From the cell containing the given text, extract its center point as (X, Y) coordinate. 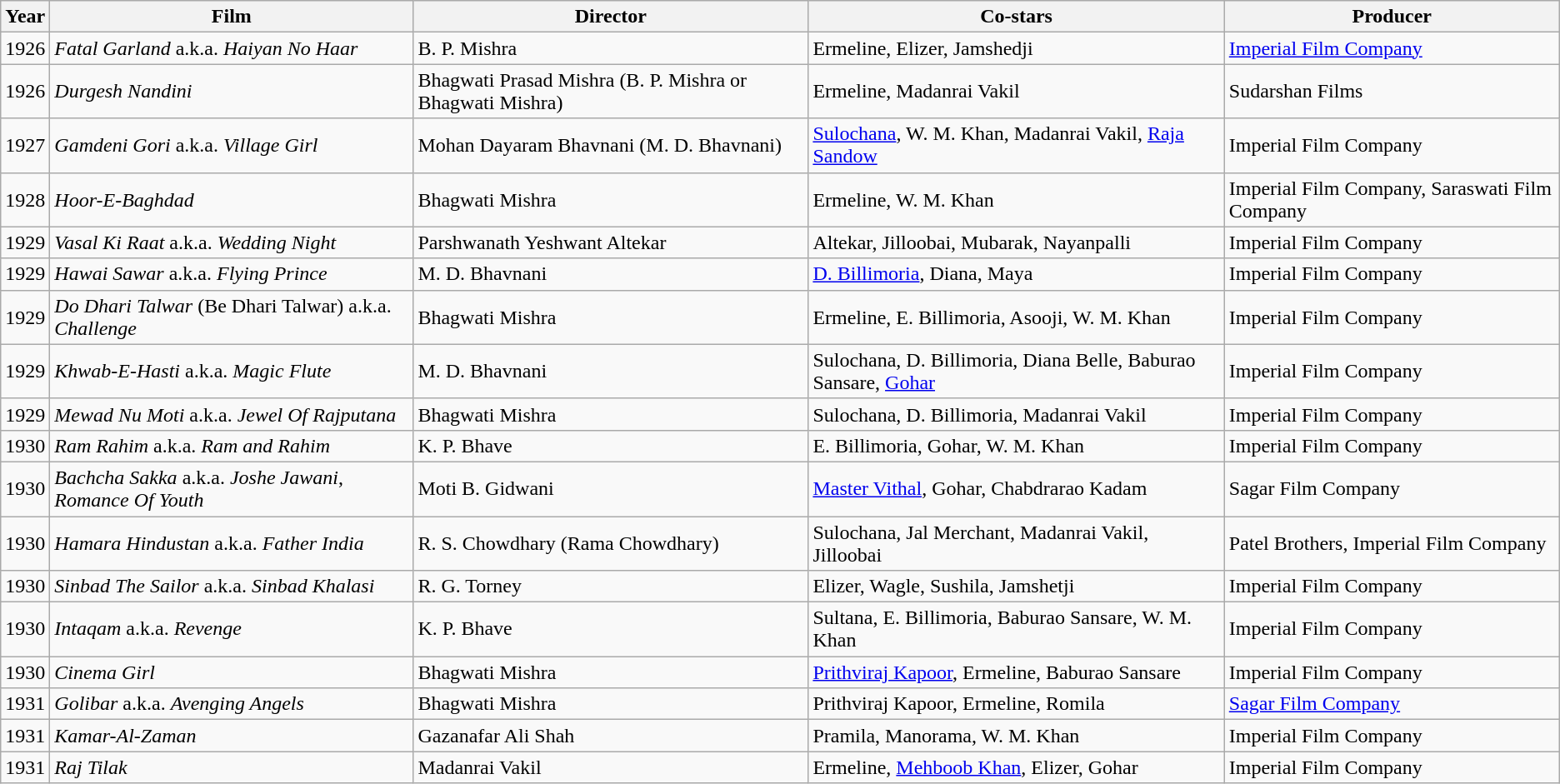
E. Billimoria, Gohar, W. M. Khan (1017, 446)
Ermeline, Elizer, Jamshedji (1017, 48)
Prithviraj Kapoor, Ermeline, Baburao Sansare (1017, 672)
Year (25, 17)
Intaqam a.k.a. Revenge (232, 630)
Sultana, E. Billimoria, Baburao Sansare, W. M. Khan (1017, 630)
Hawai Sawar a.k.a. Flying Prince (232, 274)
1928 (25, 200)
Sulochana, D. Billimoria, Madanrai Vakil (1017, 414)
Khwab-E-Hasti a.k.a. Magic Flute (232, 372)
Vasal Ki Raat a.k.a. Wedding Night (232, 242)
Mewad Nu Moti a.k.a. Jewel Of Rajputana (232, 414)
Moti B. Gidwani (611, 488)
Altekar, Jilloobai, Mubarak, Nayanpalli (1017, 242)
1927 (25, 145)
Hamara Hindustan a.k.a. Father India (232, 543)
Bachcha Sakka a.k.a. Joshe Jawani, Romance Of Youth (232, 488)
Director (611, 17)
Pramila, Manorama, W. M. Khan (1017, 736)
Mohan Dayaram Bhavnani (M. D. Bhavnani) (611, 145)
Ermeline, E. Billimoria, Asooji, W. M. Khan (1017, 317)
R. S. Chowdhary (Rama Chowdhary) (611, 543)
Cinema Girl (232, 672)
Sulochana, D. Billimoria, Diana Belle, Baburao Sansare, Gohar (1017, 372)
Durgesh Nandini (232, 92)
R. G. Torney (611, 587)
Gazanafar Ali Shah (611, 736)
Hoor-E-Baghdad (232, 200)
Master Vithal, Gohar, Chabdrarao Kadam (1017, 488)
Gamdeni Gori a.k.a. Village Girl (232, 145)
Ermeline, Madanrai Vakil (1017, 92)
Golibar a.k.a. Avenging Angels (232, 704)
B. P. Mishra (611, 48)
D. Billimoria, Diana, Maya (1017, 274)
Parshwanath Yeshwant Altekar (611, 242)
Sinbad The Sailor a.k.a. Sinbad Khalasi (232, 587)
Madanrai Vakil (611, 767)
Ermeline, Mehboob Khan, Elizer, Gohar (1017, 767)
Co-stars (1017, 17)
Ram Rahim a.k.a. Ram and Rahim (232, 446)
Imperial Film Company, Saraswati Film Company (1392, 200)
Producer (1392, 17)
Prithviraj Kapoor, Ermeline, Romila (1017, 704)
Sulochana, Jal Merchant, Madanrai Vakil, Jilloobai (1017, 543)
Bhagwati Prasad Mishra (B. P. Mishra or Bhagwati Mishra) (611, 92)
Do Dhari Talwar (Be Dhari Talwar) a.k.a. Challenge (232, 317)
Sulochana, W. M. Khan, Madanrai Vakil, Raja Sandow (1017, 145)
Kamar-Al-Zaman (232, 736)
Film (232, 17)
Patel Brothers, Imperial Film Company (1392, 543)
Raj Tilak (232, 767)
Elizer, Wagle, Sushila, Jamshetji (1017, 587)
Fatal Garland a.k.a. Haiyan No Haar (232, 48)
Ermeline, W. M. Khan (1017, 200)
Sudarshan Films (1392, 92)
